Locate the cell with the specified text and output its (X, Y) center coordinate. 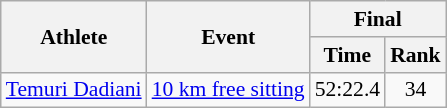
Rank (416, 55)
Final (378, 19)
Athlete (74, 36)
Event (228, 36)
34 (416, 90)
10 km free sitting (228, 90)
Time (348, 55)
Temuri Dadiani (74, 90)
52:22.4 (348, 90)
